Provide the (X, Y) coordinate of the cell's center where the given text is located.  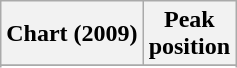
Peakposition (189, 34)
Chart (2009) (72, 34)
